For the text-containing cell, return its midpoint in (X, Y) coordinate format. 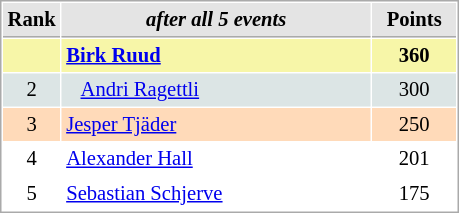
after all 5 events (216, 20)
Jesper Tjäder (216, 124)
3 (32, 124)
175 (414, 194)
Alexander Hall (216, 158)
5 (32, 194)
2 (32, 90)
Birk Ruud (216, 56)
300 (414, 90)
4 (32, 158)
201 (414, 158)
250 (414, 124)
Sebastian Schjerve (216, 194)
360 (414, 56)
Rank (32, 20)
Points (414, 20)
Andri Ragettli (216, 90)
